Find where the given text appears and provide that cell's center as (X, Y) coordinate. 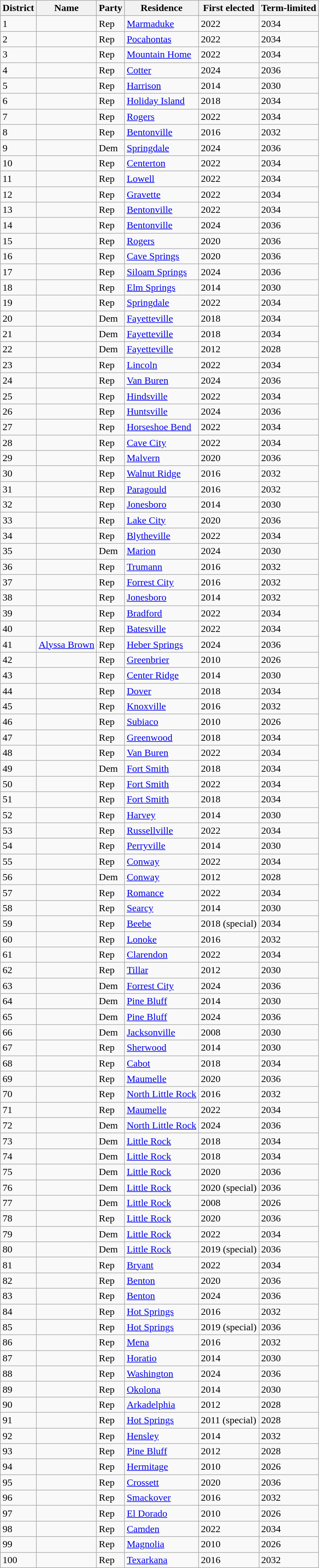
48 (18, 753)
Name (66, 8)
58 (18, 908)
9 (18, 148)
94 (18, 1467)
50 (18, 784)
49 (18, 769)
83 (18, 1296)
11 (18, 179)
81 (18, 1265)
52 (18, 815)
73 (18, 1141)
Subiaco (162, 722)
Jacksonville (162, 1032)
Horseshoe Bend (162, 427)
1 (18, 24)
21 (18, 334)
99 (18, 1544)
Russellville (162, 830)
30 (18, 474)
79 (18, 1234)
20 (18, 318)
Searcy (162, 908)
85 (18, 1327)
Trumann (162, 567)
Siloam Springs (162, 272)
Dover (162, 691)
Centerton (162, 163)
Hindsville (162, 396)
26 (18, 411)
Clarendon (162, 955)
41 (18, 644)
57 (18, 892)
64 (18, 1001)
Walnut Ridge (162, 474)
Center Ridge (162, 675)
12 (18, 194)
Harvey (162, 815)
First elected (229, 8)
Lonoke (162, 939)
97 (18, 1513)
70 (18, 1094)
Harrison (162, 86)
51 (18, 799)
54 (18, 846)
10 (18, 163)
29 (18, 458)
Cotter (162, 70)
Okolona (162, 1389)
7 (18, 117)
96 (18, 1498)
Term-limited (289, 8)
Perryville (162, 846)
38 (18, 598)
14 (18, 225)
91 (18, 1420)
89 (18, 1389)
78 (18, 1219)
Romance (162, 892)
8 (18, 132)
6 (18, 101)
Party (111, 8)
39 (18, 613)
90 (18, 1405)
46 (18, 722)
Hensley (162, 1435)
31 (18, 489)
Cabot (162, 1063)
61 (18, 955)
92 (18, 1435)
59 (18, 923)
66 (18, 1032)
63 (18, 986)
Holiday Island (162, 101)
62 (18, 970)
33 (18, 520)
65 (18, 1017)
88 (18, 1374)
47 (18, 738)
77 (18, 1203)
Cave City (162, 442)
Tillar (162, 970)
El Dorado (162, 1513)
4 (18, 70)
Hermitage (162, 1467)
69 (18, 1079)
42 (18, 660)
67 (18, 1048)
44 (18, 691)
27 (18, 427)
87 (18, 1358)
Lowell (162, 179)
Paragould (162, 489)
76 (18, 1188)
23 (18, 365)
3 (18, 55)
19 (18, 303)
95 (18, 1482)
36 (18, 567)
5 (18, 86)
18 (18, 287)
Smackover (162, 1498)
Mena (162, 1343)
Alyssa Brown (66, 644)
Heber Springs (162, 644)
53 (18, 830)
Greenwood (162, 738)
2011 (special) (229, 1420)
Bradford (162, 613)
Greenbrier (162, 660)
Crossett (162, 1482)
25 (18, 396)
17 (18, 272)
Lake City (162, 520)
District (18, 8)
75 (18, 1172)
74 (18, 1156)
2020 (special) (229, 1188)
Batesville (162, 629)
43 (18, 675)
60 (18, 939)
71 (18, 1110)
34 (18, 536)
40 (18, 629)
Horatio (162, 1358)
2 (18, 39)
24 (18, 380)
37 (18, 582)
13 (18, 210)
Residence (162, 8)
93 (18, 1451)
Magnolia (162, 1544)
Lincoln (162, 365)
Huntsville (162, 411)
Camden (162, 1529)
100 (18, 1560)
Arkadelphia (162, 1405)
82 (18, 1281)
55 (18, 861)
Sherwood (162, 1048)
Knoxville (162, 707)
32 (18, 505)
Marmaduke (162, 24)
Mountain Home (162, 55)
Elm Springs (162, 287)
Bryant (162, 1265)
Cave Springs (162, 256)
72 (18, 1125)
98 (18, 1529)
86 (18, 1343)
68 (18, 1063)
22 (18, 349)
Beebe (162, 923)
84 (18, 1312)
Washington (162, 1374)
Blytheville (162, 536)
28 (18, 442)
16 (18, 256)
Marion (162, 551)
35 (18, 551)
Texarkana (162, 1560)
15 (18, 241)
Pocahontas (162, 39)
2018 (special) (229, 923)
56 (18, 877)
Malvern (162, 458)
80 (18, 1250)
Gravette (162, 194)
45 (18, 707)
